Extract the [x, y] coordinate from the center of the cell holding the provided text.  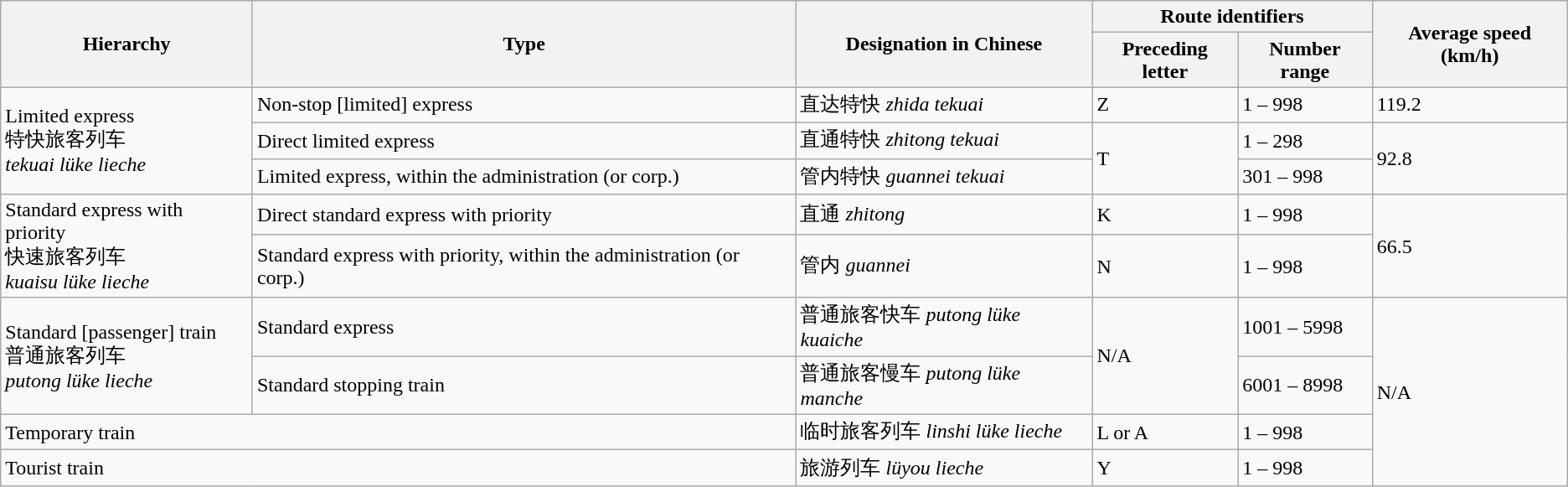
管内 guannei [944, 267]
1 – 298 [1305, 141]
119.2 [1469, 106]
Hierarchy [127, 44]
Preceding letter [1165, 60]
直通 zhitong [944, 215]
Direct standard express with priority [524, 215]
Limited express, within the administration (or corp.) [524, 176]
Tourist train [399, 468]
旅游列车 lüyou lieche [944, 468]
66.5 [1469, 246]
Number range [1305, 60]
直达特快 zhida tekuai [944, 106]
Z [1165, 106]
Standard stopping train [524, 386]
6001 – 8998 [1305, 386]
管内特快 guannei tekuai [944, 176]
Average speed (km/h) [1469, 44]
直通特快 zhitong tekuai [944, 141]
Standard express with priority, within the administration (or corp.) [524, 267]
Direct limited express [524, 141]
普通旅客快车 putong lüke kuaiche [944, 327]
Y [1165, 468]
L or A [1165, 433]
临时旅客列车 linshi lüke lieche [944, 433]
Designation in Chinese [944, 44]
Standard express with priority快速旅客列车kuaisu lüke lieche [127, 246]
Standard express [524, 327]
普通旅客慢车 putong lüke manche [944, 386]
Standard [passenger] train普通旅客列车putong lüke lieche [127, 355]
92.8 [1469, 158]
Limited express特快旅客列车tekuai lüke lieche [127, 141]
T [1165, 158]
Route identifiers [1232, 17]
N [1165, 267]
K [1165, 215]
Non-stop [limited] express [524, 106]
301 – 998 [1305, 176]
Type [524, 44]
1001 – 5998 [1305, 327]
Temporary train [399, 433]
